Return the [X, Y] coordinate for the center point of the cell that contains the specified text.  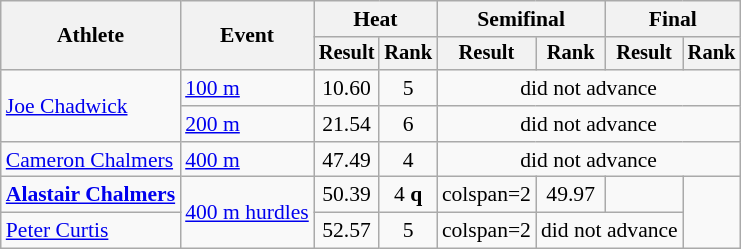
400 m [247, 160]
21.54 [347, 124]
4 [408, 160]
6 [408, 124]
Joe Chadwick [90, 106]
Alastair Chalmers [90, 195]
Semifinal [521, 19]
200 m [247, 124]
400 m hurdles [247, 212]
4 q [408, 195]
Event [247, 36]
52.57 [347, 231]
Final [672, 19]
10.60 [347, 88]
Heat [376, 19]
50.39 [347, 195]
Peter Curtis [90, 231]
100 m [247, 88]
Athlete [90, 36]
47.49 [347, 160]
Cameron Chalmers [90, 160]
49.97 [570, 195]
